Detect which cell encompasses the target text, then output its (X, Y) center coordinate. 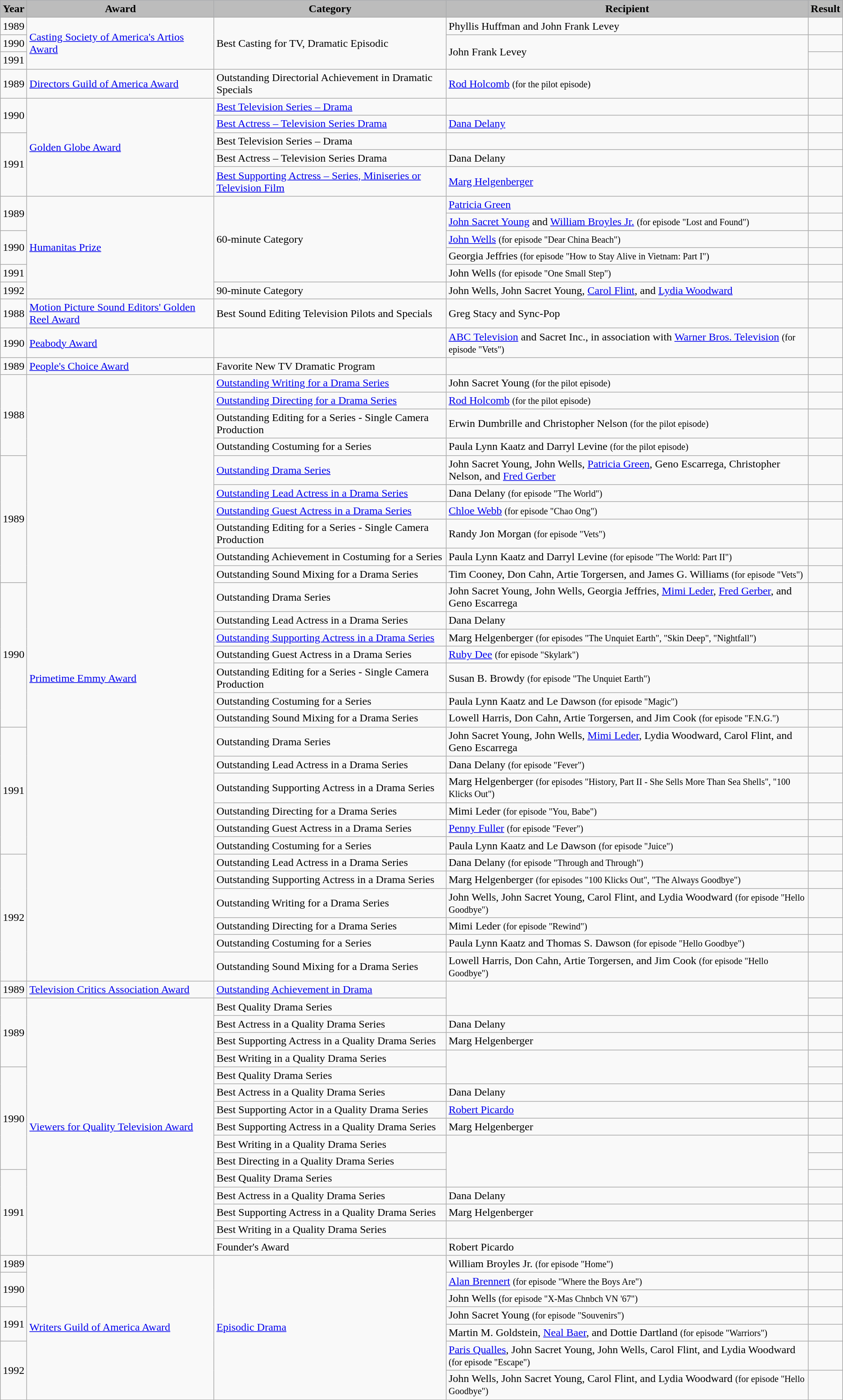
Phyllis Huffman and John Frank Levey (627, 26)
Paula Lynn Kaatz and Le Dawson (for episode "Magic") (627, 701)
John Sacret Young, John Wells, Mimi Leder, Lydia Woodward, Carol Flint, and Geno Escarrega (627, 741)
Directors Guild of America Award (121, 84)
Randy Jon Morgan (for episode "Vets") (627, 533)
John Wells, John Sacret Young, Carol Flint, and Lydia Woodward (627, 290)
Outstanding Achievement in Drama (330, 990)
Dana Delany (for episode "Through and Through") (627, 862)
Erwin Dumbrille and Christopher Nelson (for the pilot episode) (627, 423)
Paula Lynn Kaatz and Darryl Levine (for episode "The World: Part II") (627, 557)
Paula Lynn Kaatz and Le Dawson (for episode "Juice") (627, 845)
Dana Delany (for episode "The World") (627, 493)
Alan Brennert (for episode "Where the Boys Are") (627, 1281)
Viewers for Quality Television Award (121, 1127)
Motion Picture Sound Editors' Golden Reel Award (121, 313)
Lowell Harris, Don Cahn, Artie Torgersen, and Jim Cook (for episode "F.N.G.") (627, 718)
John Frank Levey (627, 52)
Humanitas Prize (121, 247)
Paula Lynn Kaatz and Thomas S. Dawson (for episode "Hello Goodbye") (627, 943)
Category (330, 9)
Mimi Leder (for episode "You, Babe") (627, 811)
Ruby Dee (for episode "Skylark") (627, 655)
Recipient (627, 9)
Best Directing in a Quality Drama Series (330, 1161)
Paris Qualles, John Sacret Young, John Wells, Carol Flint, and Lydia Woodward (for episode "Escape") (627, 1355)
Result (825, 9)
Marg Helgenberger (for episodes "100 Klicks Out", "The Always Goodbye") (627, 879)
60-minute Category (330, 239)
William Broyles Jr. (for episode "Home") (627, 1264)
John Sacret Young (for the pilot episode) (627, 383)
Favorite New TV Dramatic Program (330, 366)
Greg Stacy and Sync-Pop (627, 313)
Marg Helgenberger (for episodes "The Unquiet Earth", "Skin Deep", "Nightfall") (627, 638)
John Sacret Young (for episode "Souvenirs") (627, 1315)
Casting Society of America's Artios Award (121, 43)
Penny Fuller (for episode "Fever") (627, 828)
Marg Helgenberger (for episodes "History, Part II - She Sells More Than Sea Shells", "100 Klicks Out") (627, 788)
90-minute Category (330, 290)
John Wells (for episode "One Small Step") (627, 273)
ABC Television and Sacret Inc., in association with Warner Bros. Television (for episode "Vets") (627, 343)
Lowell Harris, Don Cahn, Artie Torgersen, and Jim Cook (for episode "Hello Goodbye") (627, 966)
Peabody Award (121, 343)
People's Choice Award (121, 366)
Television Critics Association Award (121, 990)
Dana Delany (for episode "Fever") (627, 765)
Founder's Award (330, 1247)
Best Supporting Actor in a Quality Drama Series (330, 1110)
Tim Cooney, Don Cahn, Artie Torgersen, and James G. Williams (for episode "Vets") (627, 574)
Mimi Leder (for episode "Rewind") (627, 926)
Martin M. Goldstein, Neal Baer, and Dottie Dartland (for episode "Warriors") (627, 1332)
John Sacret Young and William Broyles Jr. (for episode "Lost and Found") (627, 222)
Patricia Green (627, 204)
Best Supporting Actress – Series, Miniseries or Television Film (330, 181)
John Wells (for episode "X-Mas Chnbch VN '67") (627, 1298)
Episodic Drama (330, 1328)
Chloe Webb (for episode "Chao Ong") (627, 510)
Primetime Emmy Award (121, 678)
John Sacret Young, John Wells, Georgia Jeffries, Mimi Leder, Fred Gerber, and Geno Escarrega (627, 597)
Susan B. Browdy (for episode "The Unquiet Earth") (627, 678)
Best Casting for TV, Dramatic Episodic (330, 43)
Award (121, 9)
John Wells (for episode "Dear China Beach") (627, 239)
Georgia Jeffries (for episode "How to Stay Alive in Vietnam: Part I") (627, 256)
Writers Guild of America Award (121, 1328)
Outstanding Achievement in Costuming for a Series (330, 557)
Golden Globe Award (121, 147)
Paula Lynn Kaatz and Darryl Levine (for the pilot episode) (627, 447)
John Sacret Young, John Wells, Patricia Green, Geno Escarrega, Christopher Nelson, and Fred Gerber (627, 470)
Best Sound Editing Television Pilots and Specials (330, 313)
Outstanding Directorial Achievement in Dramatic Specials (330, 84)
Year (14, 9)
